Locate the cell with the specified text and output its (X, Y) center coordinate. 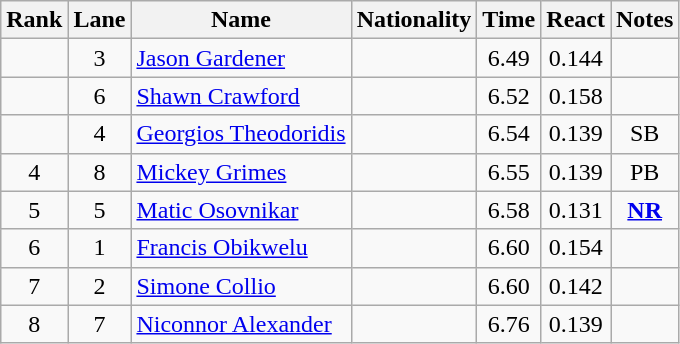
0.131 (576, 210)
6.52 (509, 96)
6.55 (509, 172)
Shawn Crawford (241, 96)
Niconnor Alexander (241, 324)
Notes (644, 20)
6.49 (509, 58)
Time (509, 20)
Jason Gardener (241, 58)
0.154 (576, 248)
3 (100, 58)
Francis Obikwelu (241, 248)
Simone Collio (241, 286)
Mickey Grimes (241, 172)
Nationality (414, 20)
0.144 (576, 58)
0.142 (576, 286)
6.58 (509, 210)
NR (644, 210)
1 (100, 248)
6.54 (509, 134)
Matic Osovnikar (241, 210)
React (576, 20)
6.76 (509, 324)
Georgios Theodoridis (241, 134)
PB (644, 172)
Rank (34, 20)
Name (241, 20)
Lane (100, 20)
2 (100, 286)
0.158 (576, 96)
SB (644, 134)
